Find where the given text appears and provide that cell's center as (x, y) coordinate. 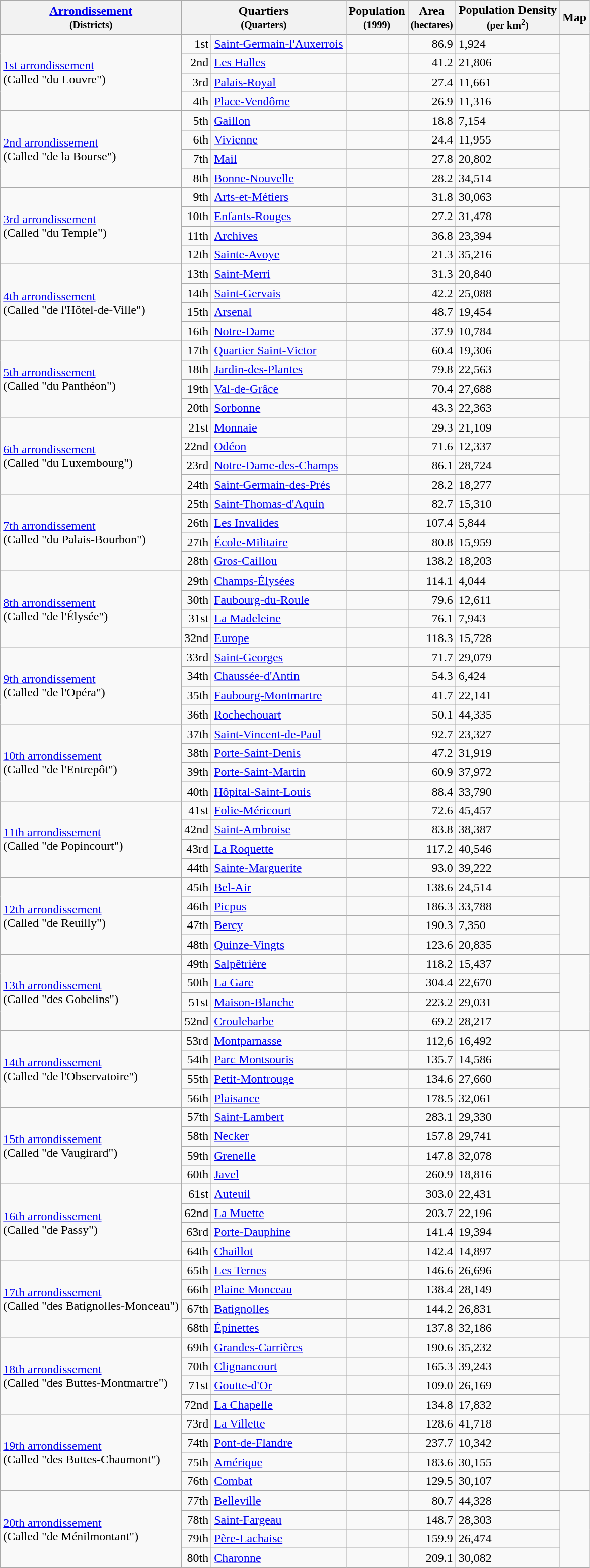
Les Ternes (279, 1270)
5th (196, 120)
23,394 (507, 236)
32,078 (507, 1156)
38,387 (507, 830)
69th (196, 1347)
25,088 (507, 293)
17th arrondissement(Called "des Batignolles-Monceau") (91, 1299)
Grandes-Carrières (279, 1347)
41.7 (432, 695)
19,306 (507, 350)
Population Density(per km2) (507, 17)
11th arrondissement(Called "de Popincourt") (91, 839)
16,492 (507, 1040)
Charonne (279, 1558)
134.8 (432, 1404)
20,835 (507, 945)
Plaisance (279, 1098)
15,728 (507, 638)
83.8 (432, 830)
20th (196, 408)
La Villette (279, 1423)
25th (196, 504)
86.1 (432, 465)
39,243 (507, 1366)
Saint-Lambert (279, 1117)
12,611 (507, 600)
60.9 (432, 772)
31.3 (432, 274)
27,688 (507, 389)
19,454 (507, 312)
2nd arrondissement(Called "de la Bourse") (91, 149)
Saint-Gervais (279, 293)
18,816 (507, 1175)
Saint-Merri (279, 274)
21.3 (432, 255)
7,350 (507, 925)
Grenelle (279, 1156)
7,154 (507, 120)
2nd (196, 63)
La Gare (279, 983)
29.3 (432, 427)
86.9 (432, 44)
Saint-Thomas-d'Aquin (279, 504)
32,186 (507, 1328)
6,424 (507, 676)
18,277 (507, 484)
138.4 (432, 1290)
16th (196, 331)
237.7 (432, 1443)
Auteuil (279, 1194)
12th (196, 255)
80th (196, 1558)
73rd (196, 1423)
112,6 (432, 1040)
37th (196, 734)
30,107 (507, 1481)
Europe (279, 638)
Les Invalides (279, 523)
34th (196, 676)
43.3 (432, 408)
66th (196, 1290)
54th (196, 1059)
Goutte-d'Or (279, 1385)
62nd (196, 1213)
Place-Vendôme (279, 101)
61st (196, 1194)
29,031 (507, 1002)
72nd (196, 1404)
31.8 (432, 197)
29,079 (507, 657)
30,082 (507, 1558)
Porte-Saint-Martin (279, 772)
30,063 (507, 197)
146.6 (432, 1270)
33,788 (507, 906)
15th arrondissement(Called "de Vaugirard") (91, 1146)
190.3 (432, 925)
44th (196, 868)
31,478 (507, 217)
65th (196, 1270)
42.2 (432, 293)
La Muette (279, 1213)
75th (196, 1462)
159.9 (432, 1539)
79.8 (432, 370)
11,955 (507, 139)
10th (196, 217)
22nd (196, 446)
21,806 (507, 63)
34,514 (507, 178)
Croulebarbe (279, 1021)
Vivienne (279, 139)
41.2 (432, 63)
31,919 (507, 753)
17th (196, 350)
Notre-Dame-des-Champs (279, 465)
23rd (196, 465)
Population(1999) (377, 17)
26,169 (507, 1385)
Odéon (279, 446)
178.5 (432, 1098)
70th (196, 1366)
45th (196, 887)
28th (196, 561)
36th (196, 715)
39,222 (507, 868)
51st (196, 1002)
4th (196, 101)
71.7 (432, 657)
Bel-Air (279, 887)
26,696 (507, 1270)
30th (196, 600)
59th (196, 1156)
29,330 (507, 1117)
19,394 (507, 1232)
13th arrondissement(Called "des Gobelins") (91, 992)
Necker (279, 1136)
114.1 (432, 581)
21,109 (507, 427)
9th arrondissement(Called "de l'Opéra") (91, 686)
28,303 (507, 1520)
19th arrondissement(Called "des Buttes-Chaumont") (91, 1452)
74th (196, 1443)
Jardin-des-Plantes (279, 370)
Map (575, 17)
82.7 (432, 504)
Area(hectares) (432, 17)
7th (196, 159)
Les Halles (279, 63)
Plaine Monceau (279, 1290)
Bercy (279, 925)
142.4 (432, 1251)
18th arrondissement(Called "des Buttes-Montmartre") (91, 1376)
Notre-Dame (279, 331)
60.4 (432, 350)
Épinettes (279, 1328)
28,217 (507, 1021)
Champs-Élysées (279, 581)
Faubourg-Montmartre (279, 695)
38th (196, 753)
14th arrondissement(Called "de l'Observatoire") (91, 1069)
128.6 (432, 1423)
35th (196, 695)
Enfants-Rouges (279, 217)
40,546 (507, 849)
44,335 (507, 715)
53rd (196, 1040)
Faubourg-du-Roule (279, 600)
137.8 (432, 1328)
22,196 (507, 1213)
67th (196, 1309)
Mail (279, 159)
Gros-Caillou (279, 561)
68th (196, 1328)
260.9 (432, 1175)
32nd (196, 638)
4th arrondissement(Called "de l'Hôtel-de-Ville") (91, 303)
12,337 (507, 446)
20th arrondissement(Called "de Ménilmontant") (91, 1529)
21st (196, 427)
Saint-Georges (279, 657)
183.6 (432, 1462)
80.8 (432, 542)
22,363 (507, 408)
Père-Lachaise (279, 1539)
8th arrondissement(Called "de l'Élysée") (91, 609)
76.1 (432, 619)
15th (196, 312)
Palais-Royal (279, 82)
47th (196, 925)
Bonne-Nouvelle (279, 178)
6th arrondissement(Called "du Luxembourg") (91, 456)
26,831 (507, 1309)
23,327 (507, 734)
Salpêtrière (279, 964)
27.8 (432, 159)
20,840 (507, 274)
39th (196, 772)
La Roquette (279, 849)
148.7 (432, 1520)
41st (196, 810)
Chaillot (279, 1251)
Quartiers(Quarters) (264, 17)
69.2 (432, 1021)
Archives (279, 236)
Saint-Germain-l'Auxerrois (279, 44)
19th (196, 389)
Combat (279, 1481)
63rd (196, 1232)
18.8 (432, 120)
7,943 (507, 619)
157.8 (432, 1136)
24th (196, 484)
78th (196, 1520)
9th (196, 197)
71st (196, 1385)
Clignancourt (279, 1366)
15,437 (507, 964)
26th (196, 523)
35,232 (507, 1347)
Val-de-Grâce (279, 389)
11th (196, 236)
49th (196, 964)
43rd (196, 849)
33rd (196, 657)
27th (196, 542)
42nd (196, 830)
1st (196, 44)
Saint-Ambroise (279, 830)
144.2 (432, 1309)
76th (196, 1481)
64th (196, 1251)
Arts-et-Métiers (279, 197)
Picpus (279, 906)
70.4 (432, 389)
Quinze-Vingts (279, 945)
11,661 (507, 82)
Petit-Montrouge (279, 1079)
14th (196, 293)
55th (196, 1079)
138.6 (432, 887)
44,328 (507, 1501)
10th arrondissement(Called "de l'Entrepôt") (91, 762)
1st arrondissement(Called "du Louvre") (91, 73)
Monnaie (279, 427)
27.4 (432, 82)
5,844 (507, 523)
13th (196, 274)
14,897 (507, 1251)
5th arrondissement(Called "du Panthéon") (91, 379)
77th (196, 1501)
Pont-de-Flandre (279, 1443)
88.4 (432, 791)
17,832 (507, 1404)
134.6 (432, 1079)
Javel (279, 1175)
8th (196, 178)
15,310 (507, 504)
Arsenal (279, 312)
165.3 (432, 1366)
24.4 (432, 139)
La Madeleine (279, 619)
3rd (196, 82)
93.0 (432, 868)
138.2 (432, 561)
15,959 (507, 542)
Hôpital-Saint-Louis (279, 791)
Saint-Vincent-de-Paul (279, 734)
46th (196, 906)
72.6 (432, 810)
190.6 (432, 1347)
18,203 (507, 561)
32,061 (507, 1098)
16th arrondissement(Called "de Passy") (91, 1223)
Gaillon (279, 120)
71.6 (432, 446)
28,149 (507, 1290)
41,718 (507, 1423)
35,216 (507, 255)
Sainte-Avoye (279, 255)
10,342 (507, 1443)
22,563 (507, 370)
303.0 (432, 1194)
Porte-Saint-Denis (279, 753)
Montparnasse (279, 1040)
Folie-Méricourt (279, 810)
10,784 (507, 331)
27,660 (507, 1079)
203.7 (432, 1213)
117.2 (432, 849)
92.7 (432, 734)
107.4 (432, 523)
27.2 (432, 217)
11,316 (507, 101)
79th (196, 1539)
48th (196, 945)
22,670 (507, 983)
118.3 (432, 638)
37,972 (507, 772)
209.1 (432, 1558)
26.9 (432, 101)
118.2 (432, 964)
Batignolles (279, 1309)
54.3 (432, 676)
Sainte-Marguerite (279, 868)
29th (196, 581)
29,741 (507, 1136)
Chaussée-d'Antin (279, 676)
3rd arrondissement(Called "du Temple") (91, 226)
50th (196, 983)
24,514 (507, 887)
26,474 (507, 1539)
Rochechouart (279, 715)
56th (196, 1098)
Saint-Germain-des-Prés (279, 484)
129.5 (432, 1481)
109.0 (432, 1385)
18th (196, 370)
Porte-Dauphine (279, 1232)
45,457 (507, 810)
123.6 (432, 945)
Parc Montsouris (279, 1059)
283.1 (432, 1117)
58th (196, 1136)
1,924 (507, 44)
20,802 (507, 159)
22,431 (507, 1194)
6th (196, 139)
14,586 (507, 1059)
22,141 (507, 695)
Saint-Fargeau (279, 1520)
4,044 (507, 581)
47.2 (432, 753)
37.9 (432, 331)
Quartier Saint-Victor (279, 350)
Arrondissement(Districts) (91, 17)
Amérique (279, 1462)
7th arrondissement(Called "du Palais-Bourbon") (91, 532)
141.4 (432, 1232)
28,724 (507, 465)
135.7 (432, 1059)
304.4 (432, 983)
186.3 (432, 906)
40th (196, 791)
57th (196, 1117)
60th (196, 1175)
50.1 (432, 715)
147.8 (432, 1156)
223.2 (432, 1002)
Sorbonne (279, 408)
Belleville (279, 1501)
33,790 (507, 791)
52nd (196, 1021)
79.6 (432, 600)
36.8 (432, 236)
Maison-Blanche (279, 1002)
30,155 (507, 1462)
12th arrondissement(Called "de Reuilly") (91, 916)
La Chapelle (279, 1404)
École-Militaire (279, 542)
80.7 (432, 1501)
31st (196, 619)
48.7 (432, 312)
